From the cell containing the given text, extract its center point as (X, Y) coordinate. 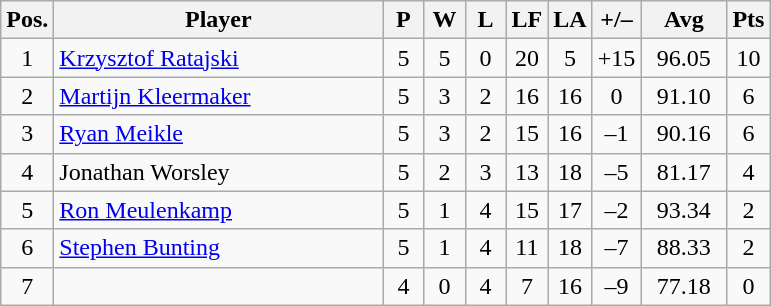
Pts (748, 20)
–2 (616, 210)
W (444, 20)
11 (527, 248)
Stephen Bunting (218, 248)
P (404, 20)
Jonathan Worsley (218, 172)
77.18 (684, 286)
17 (570, 210)
90.16 (684, 134)
Krzysztof Ratajski (218, 58)
Player (218, 20)
88.33 (684, 248)
91.10 (684, 96)
Martijn Kleermaker (218, 96)
Pos. (28, 20)
Avg (684, 20)
93.34 (684, 210)
LF (527, 20)
L (486, 20)
Ron Meulenkamp (218, 210)
LA (570, 20)
20 (527, 58)
–1 (616, 134)
–7 (616, 248)
Ryan Meikle (218, 134)
13 (527, 172)
+15 (616, 58)
96.05 (684, 58)
10 (748, 58)
–5 (616, 172)
81.17 (684, 172)
+/– (616, 20)
–9 (616, 286)
